Locate the cell with the specified text and output its [x, y] center coordinate. 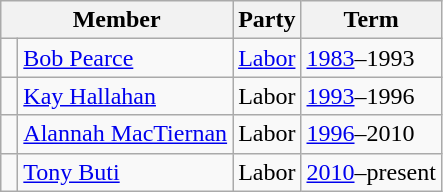
Tony Buti [126, 172]
1993–1996 [371, 96]
Member [117, 20]
Party [267, 20]
1983–1993 [371, 58]
Alannah MacTiernan [126, 134]
Bob Pearce [126, 58]
1996–2010 [371, 134]
Term [371, 20]
2010–present [371, 172]
Kay Hallahan [126, 96]
